From the cell containing the given text, extract its center point as [x, y] coordinate. 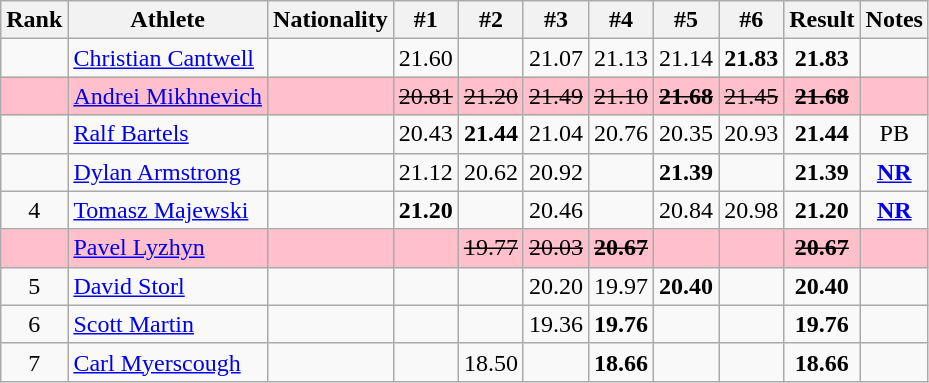
19.97 [620, 286]
20.20 [556, 286]
#2 [490, 20]
Andrei Mikhnevich [168, 96]
20.93 [752, 134]
Scott Martin [168, 324]
18.50 [490, 362]
Nationality [331, 20]
21.13 [620, 58]
PB [894, 134]
#5 [686, 20]
20.98 [752, 210]
20.35 [686, 134]
20.43 [426, 134]
20.81 [426, 96]
Notes [894, 20]
#3 [556, 20]
21.45 [752, 96]
20.76 [620, 134]
21.07 [556, 58]
Pavel Lyzhyn [168, 248]
5 [34, 286]
21.04 [556, 134]
#1 [426, 20]
Dylan Armstrong [168, 172]
Athlete [168, 20]
7 [34, 362]
Rank [34, 20]
Result [822, 20]
Tomasz Majewski [168, 210]
Carl Myerscough [168, 362]
19.77 [490, 248]
20.62 [490, 172]
Christian Cantwell [168, 58]
20.03 [556, 248]
20.92 [556, 172]
19.36 [556, 324]
6 [34, 324]
21.10 [620, 96]
#4 [620, 20]
David Storl [168, 286]
Ralf Bartels [168, 134]
#6 [752, 20]
21.12 [426, 172]
20.84 [686, 210]
4 [34, 210]
21.14 [686, 58]
20.46 [556, 210]
21.60 [426, 58]
21.49 [556, 96]
